Search for the cell housing the specified text and yield its (X, Y) center coordinate. 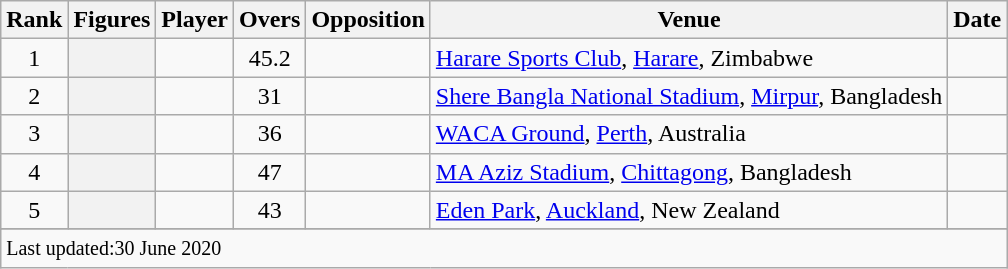
Rank (34, 20)
31 (270, 96)
Venue (688, 20)
MA Aziz Stadium, Chittagong, Bangladesh (688, 172)
Date (978, 20)
4 (34, 172)
47 (270, 172)
Eden Park, Auckland, New Zealand (688, 210)
Figures (112, 20)
Opposition (368, 20)
5 (34, 210)
45.2 (270, 58)
3 (34, 134)
Player (195, 20)
43 (270, 210)
2 (34, 96)
Last updated:30 June 2020 (504, 248)
1 (34, 58)
Harare Sports Club, Harare, Zimbabwe (688, 58)
Overs (270, 20)
36 (270, 134)
Shere Bangla National Stadium, Mirpur, Bangladesh (688, 96)
WACA Ground, Perth, Australia (688, 134)
